Determine the (X, Y) coordinate at the center of the cell enclosing the given text.  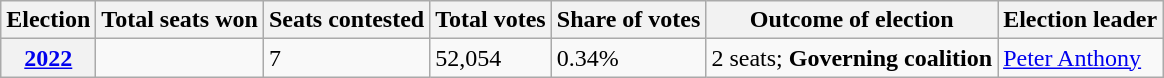
Outcome of election (852, 20)
Total votes (491, 20)
Peter Anthony (1080, 58)
Election (48, 20)
2 seats; Governing coalition (852, 58)
Total seats won (180, 20)
0.34% (628, 58)
Share of votes (628, 20)
52,054 (491, 58)
7 (346, 58)
Seats contested (346, 20)
Election leader (1080, 20)
2022 (48, 58)
